Locate the cell with the specified text and output its [X, Y] center coordinate. 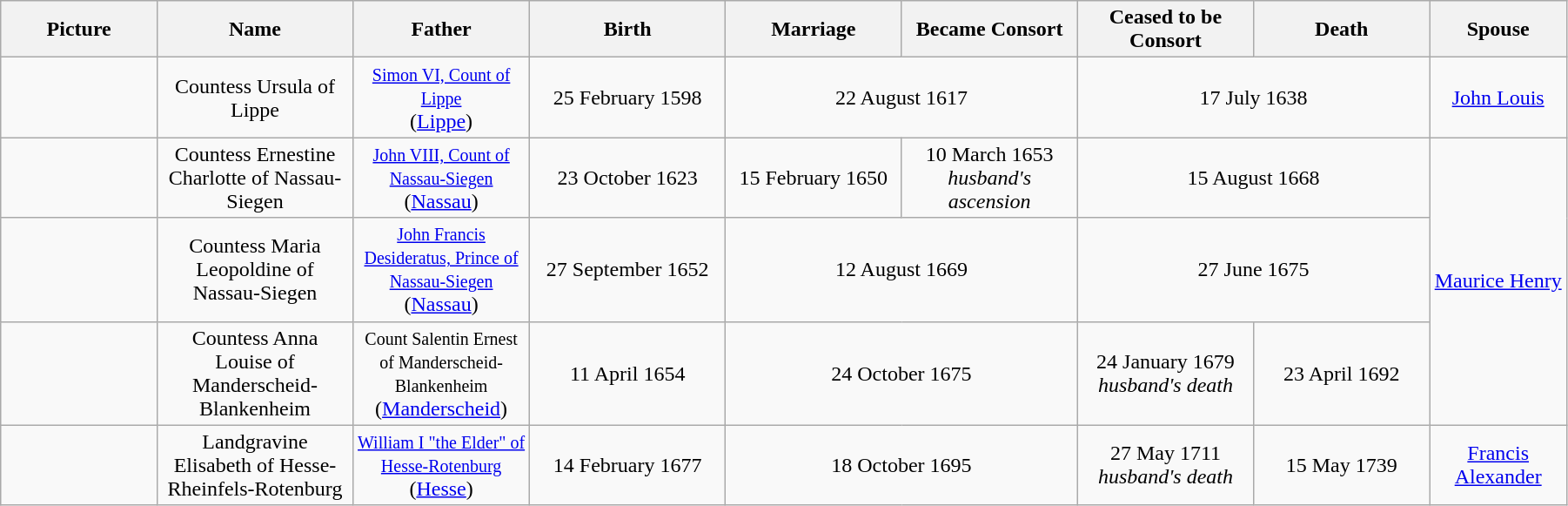
Simon VI, Count of Lippe(Lippe) [440, 98]
Picture [79, 30]
23 October 1623 [628, 178]
Countess Ursula of Lippe [256, 98]
Countess Maria Leopoldine of Nassau-Siegen [256, 270]
William I "the Elder" of Hesse-Rotenburg(Hesse) [440, 465]
Spouse [1498, 30]
25 February 1598 [628, 98]
12 August 1669 [901, 270]
Countess Anna Louise of Manderscheid-Blankenheim [256, 373]
Became Consort [989, 30]
15 February 1650 [814, 178]
Father [440, 30]
18 October 1695 [901, 465]
Landgravine Elisabeth of Hesse-Rheinfels-Rotenburg [256, 465]
24 October 1675 [901, 373]
17 July 1638 [1253, 98]
10 March 1653husband's ascension [989, 178]
24 January 1679husband's death [1165, 373]
27 May 1711husband's death [1165, 465]
Birth [628, 30]
14 February 1677 [628, 465]
Name [256, 30]
15 August 1668 [1253, 178]
Marriage [814, 30]
John Louis [1498, 98]
23 April 1692 [1342, 373]
Count Salentin Ernest of Manderscheid-Blankenheim(Manderscheid) [440, 373]
22 August 1617 [901, 98]
Countess Ernestine Charlotte of Nassau-Siegen [256, 178]
Ceased to be Consort [1165, 30]
27 September 1652 [628, 270]
Death [1342, 30]
15 May 1739 [1342, 465]
Maurice Henry [1498, 281]
John VIII, Count of Nassau-Siegen(Nassau) [440, 178]
John Francis Desideratus, Prince of Nassau-Siegen(Nassau) [440, 270]
Francis Alexander [1498, 465]
11 April 1654 [628, 373]
27 June 1675 [1253, 270]
